Return (x, y) of the center of cell containing provided text 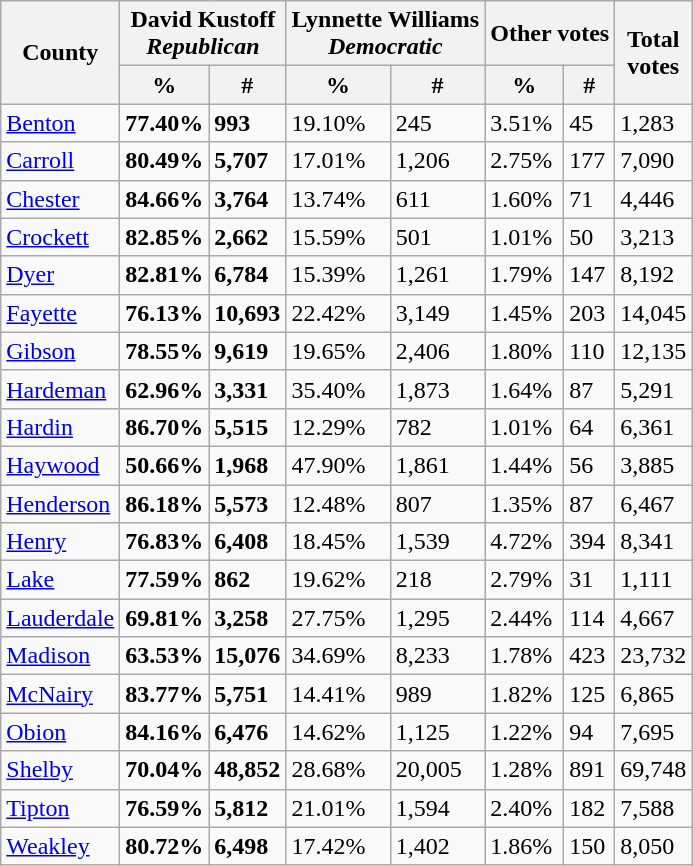
17.01% (338, 161)
2.40% (524, 808)
1,861 (438, 465)
8,192 (654, 275)
14.41% (338, 694)
2,406 (438, 351)
64 (590, 427)
9,619 (248, 351)
31 (590, 580)
84.66% (164, 199)
1.35% (524, 503)
34.69% (338, 656)
5,291 (654, 389)
611 (438, 199)
19.10% (338, 123)
8,233 (438, 656)
1,125 (438, 732)
203 (590, 313)
5,573 (248, 503)
4,667 (654, 618)
Crockett (60, 237)
20,005 (438, 770)
3,149 (438, 313)
19.65% (338, 351)
Lake (60, 580)
1.86% (524, 846)
35.40% (338, 389)
Carroll (60, 161)
84.16% (164, 732)
50 (590, 237)
807 (438, 503)
1,402 (438, 846)
1.28% (524, 770)
1,283 (654, 123)
14,045 (654, 313)
Fayette (60, 313)
1,111 (654, 580)
1.22% (524, 732)
1,206 (438, 161)
6,467 (654, 503)
77.40% (164, 123)
8,341 (654, 542)
1.79% (524, 275)
1.64% (524, 389)
6,408 (248, 542)
86.18% (164, 503)
76.83% (164, 542)
1.60% (524, 199)
3.51% (524, 123)
5,707 (248, 161)
Chester (60, 199)
993 (248, 123)
47.90% (338, 465)
5,751 (248, 694)
15,076 (248, 656)
501 (438, 237)
Benton (60, 123)
Hardin (60, 427)
Dyer (60, 275)
23,732 (654, 656)
2.75% (524, 161)
12,135 (654, 351)
22.42% (338, 313)
56 (590, 465)
Obion (60, 732)
12.48% (338, 503)
1,968 (248, 465)
Lauderdale (60, 618)
2,662 (248, 237)
1,261 (438, 275)
1,594 (438, 808)
71 (590, 199)
13.74% (338, 199)
6,784 (248, 275)
80.49% (164, 161)
1,873 (438, 389)
62.96% (164, 389)
80.72% (164, 846)
14.62% (338, 732)
15.59% (338, 237)
1.80% (524, 351)
76.13% (164, 313)
69,748 (654, 770)
48,852 (248, 770)
4.72% (524, 542)
10,693 (248, 313)
77.59% (164, 580)
110 (590, 351)
Henry (60, 542)
17.42% (338, 846)
423 (590, 656)
1.78% (524, 656)
1,295 (438, 618)
5,515 (248, 427)
82.85% (164, 237)
Totalvotes (654, 52)
83.77% (164, 694)
70.04% (164, 770)
3,885 (654, 465)
86.70% (164, 427)
78.55% (164, 351)
27.75% (338, 618)
3,331 (248, 389)
County (60, 52)
891 (590, 770)
147 (590, 275)
1.45% (524, 313)
18.45% (338, 542)
182 (590, 808)
3,258 (248, 618)
245 (438, 123)
7,695 (654, 732)
David KustoffRepublican (203, 34)
45 (590, 123)
7,588 (654, 808)
69.81% (164, 618)
Shelby (60, 770)
McNairy (60, 694)
2.79% (524, 580)
6,865 (654, 694)
114 (590, 618)
6,361 (654, 427)
Haywood (60, 465)
21.01% (338, 808)
218 (438, 580)
Lynnette WilliamsDemocratic (386, 34)
12.29% (338, 427)
125 (590, 694)
94 (590, 732)
3,764 (248, 199)
82.81% (164, 275)
63.53% (164, 656)
Hardeman (60, 389)
1.82% (524, 694)
394 (590, 542)
3,213 (654, 237)
Tipton (60, 808)
19.62% (338, 580)
Other votes (550, 34)
1.44% (524, 465)
Weakley (60, 846)
28.68% (338, 770)
6,476 (248, 732)
5,812 (248, 808)
Gibson (60, 351)
6,498 (248, 846)
4,446 (654, 199)
Madison (60, 656)
76.59% (164, 808)
782 (438, 427)
862 (248, 580)
Henderson (60, 503)
150 (590, 846)
2.44% (524, 618)
50.66% (164, 465)
15.39% (338, 275)
1,539 (438, 542)
7,090 (654, 161)
989 (438, 694)
8,050 (654, 846)
177 (590, 161)
